Return the [X, Y] coordinate for the center point of the cell that contains the specified text.  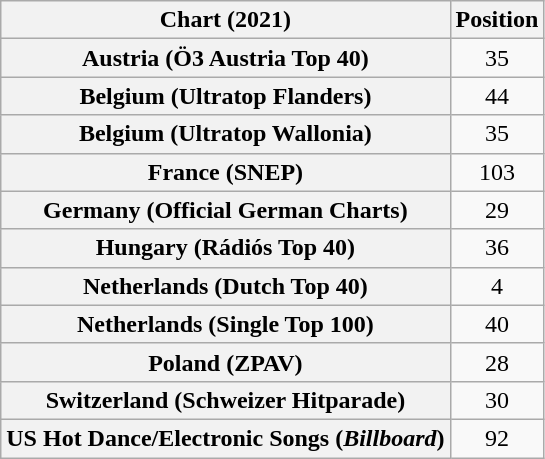
Netherlands (Single Top 100) [226, 324]
US Hot Dance/Electronic Songs (Billboard) [226, 438]
30 [497, 400]
Chart (2021) [226, 20]
29 [497, 210]
Belgium (Ultratop Wallonia) [226, 134]
Germany (Official German Charts) [226, 210]
France (SNEP) [226, 172]
4 [497, 286]
44 [497, 96]
Belgium (Ultratop Flanders) [226, 96]
40 [497, 324]
36 [497, 248]
Poland (ZPAV) [226, 362]
Position [497, 20]
103 [497, 172]
Hungary (Rádiós Top 40) [226, 248]
Switzerland (Schweizer Hitparade) [226, 400]
28 [497, 362]
Austria (Ö3 Austria Top 40) [226, 58]
Netherlands (Dutch Top 40) [226, 286]
92 [497, 438]
